Locate the cell with the specified text and output its [x, y] center coordinate. 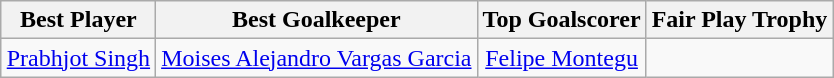
Best Player [78, 20]
Moises Alejandro Vargas Garcia [316, 58]
Best Goalkeeper [316, 20]
Top Goalscorer [562, 20]
Fair Play Trophy [740, 20]
Felipe Montegu [562, 58]
Prabhjot Singh [78, 58]
